Return (x, y) of the center of cell containing provided text 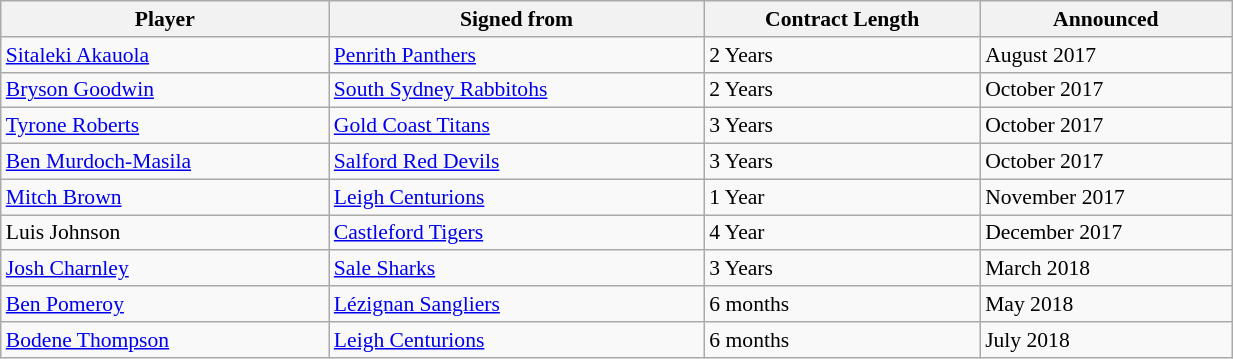
Announced (1106, 19)
Sale Sharks (516, 269)
November 2017 (1106, 197)
August 2017 (1106, 55)
Penrith Panthers (516, 55)
May 2018 (1106, 304)
Mitch Brown (165, 197)
Bryson Goodwin (165, 90)
Sitaleki Akauola (165, 55)
Player (165, 19)
Castleford Tigers (516, 233)
1 Year (842, 197)
Gold Coast Titans (516, 126)
South Sydney Rabbitohs (516, 90)
July 2018 (1106, 340)
March 2018 (1106, 269)
Tyrone Roberts (165, 126)
Signed from (516, 19)
December 2017 (1106, 233)
Ben Pomeroy (165, 304)
Lézignan Sangliers (516, 304)
Luis Johnson (165, 233)
Ben Murdoch-Masila (165, 162)
Salford Red Devils (516, 162)
Contract Length (842, 19)
4 Year (842, 233)
Josh Charnley (165, 269)
Bodene Thompson (165, 340)
